Extract the (X, Y) coordinate from the center of the cell holding the provided text.  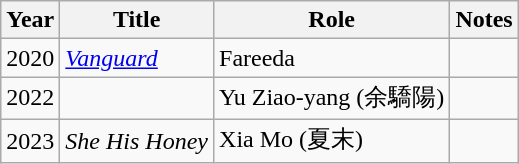
Year (30, 20)
2020 (30, 58)
Xia Mo (夏末) (332, 140)
Title (137, 20)
2022 (30, 98)
Fareeda (332, 58)
2023 (30, 140)
Notes (484, 20)
Vanguard (137, 58)
She His Honey (137, 140)
Role (332, 20)
Yu Ziao-yang (余驕陽) (332, 98)
